Locate the cell with the specified text and output its [X, Y] center coordinate. 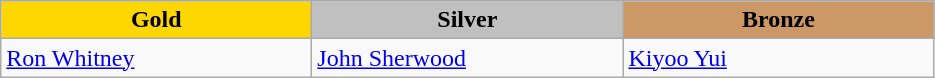
Ron Whitney [156, 58]
Silver [468, 20]
John Sherwood [468, 58]
Gold [156, 20]
Bronze [778, 20]
Kiyoo Yui [778, 58]
